Return [X, Y] of the center of cell containing provided text 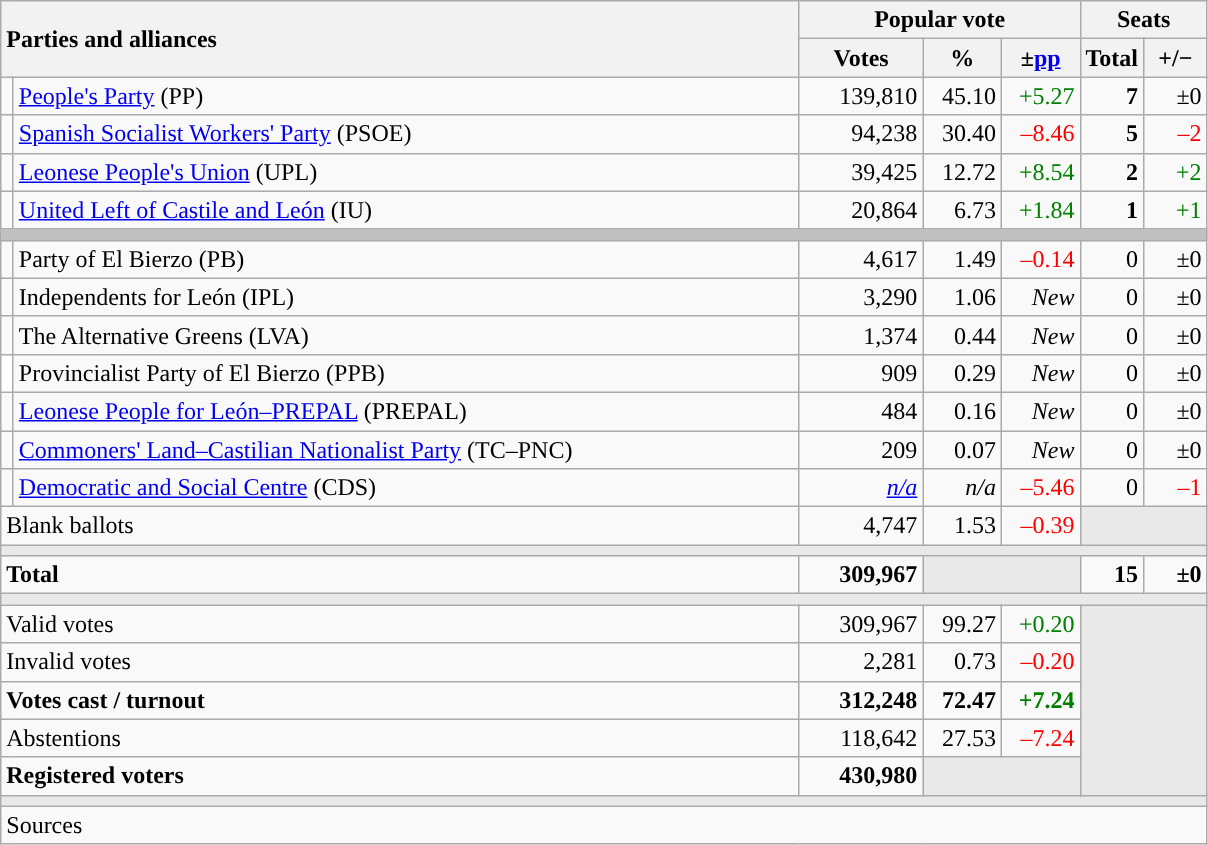
12.72 [962, 172]
15 [1112, 575]
1.49 [962, 259]
–0.39 [1040, 526]
+8.54 [1040, 172]
1.06 [962, 297]
Democratic and Social Centre (CDS) [406, 488]
0.73 [962, 662]
4,747 [861, 526]
United Left of Castile and León (IU) [406, 210]
99.27 [962, 624]
±pp [1040, 58]
4,617 [861, 259]
0.16 [962, 411]
Seats [1144, 20]
–2 [1176, 134]
–0.14 [1040, 259]
The Alternative Greens (LVA) [406, 335]
Party of El Bierzo (PB) [406, 259]
Provincialist Party of El Bierzo (PPB) [406, 373]
39,425 [861, 172]
–8.46 [1040, 134]
3,290 [861, 297]
+1.84 [1040, 210]
–1 [1176, 488]
People's Party (PP) [406, 96]
27.53 [962, 738]
1,374 [861, 335]
312,248 [861, 700]
Sources [604, 825]
30.40 [962, 134]
0.07 [962, 449]
–7.24 [1040, 738]
Leonese People for León–PREPAL (PREPAL) [406, 411]
Blank ballots [400, 526]
6.73 [962, 210]
484 [861, 411]
Leonese People's Union (UPL) [406, 172]
1 [1112, 210]
5 [1112, 134]
Invalid votes [400, 662]
430,980 [861, 776]
+1 [1176, 210]
Valid votes [400, 624]
45.10 [962, 96]
Popular vote [940, 20]
Votes [861, 58]
Spanish Socialist Workers' Party (PSOE) [406, 134]
0.44 [962, 335]
Abstentions [400, 738]
20,864 [861, 210]
2,281 [861, 662]
+2 [1176, 172]
–5.46 [1040, 488]
139,810 [861, 96]
72.47 [962, 700]
118,642 [861, 738]
Independents for León (IPL) [406, 297]
0.29 [962, 373]
94,238 [861, 134]
% [962, 58]
209 [861, 449]
7 [1112, 96]
Registered voters [400, 776]
1.53 [962, 526]
Votes cast / turnout [400, 700]
+0.20 [1040, 624]
909 [861, 373]
2 [1112, 172]
+7.24 [1040, 700]
Parties and alliances [400, 39]
+5.27 [1040, 96]
Commoners' Land–Castilian Nationalist Party (TC–PNC) [406, 449]
+/− [1176, 58]
–0.20 [1040, 662]
